Output the [X, Y] coordinate of the center of the cell containing the given text.  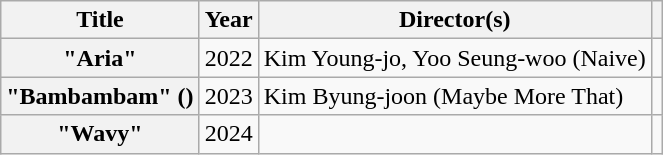
"Bambambam" () [100, 96]
Title [100, 20]
Kim Byung-joon (Maybe More That) [454, 96]
2023 [228, 96]
Year [228, 20]
2024 [228, 134]
"Wavy" [100, 134]
Kim Young-jo, Yoo Seung-woo (Naive) [454, 58]
Director(s) [454, 20]
"Aria" [100, 58]
2022 [228, 58]
